From the cell containing the given text, extract its center point as (X, Y) coordinate. 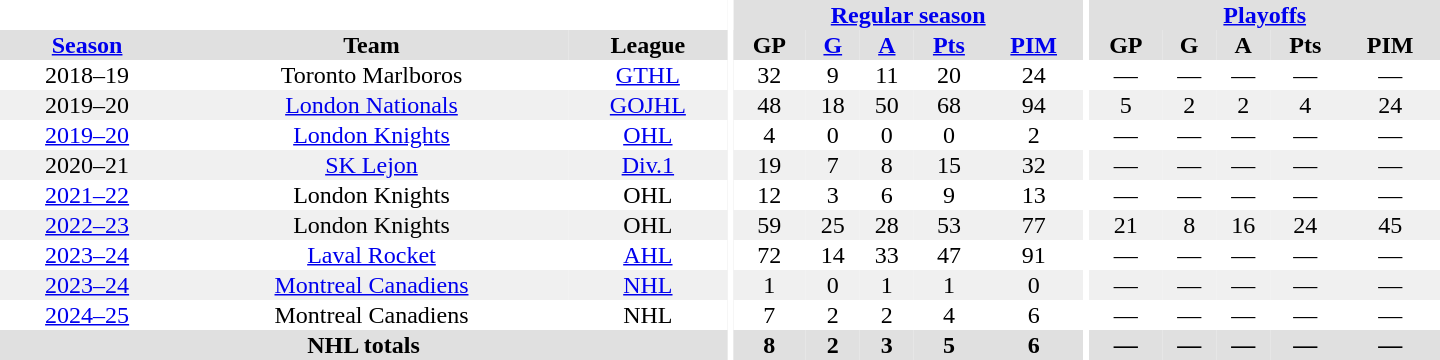
2018–19 (87, 75)
68 (949, 105)
13 (1034, 195)
Season (87, 45)
League (648, 45)
GTHL (648, 75)
59 (770, 225)
72 (770, 255)
Team (371, 45)
London Nationals (371, 105)
Playoffs (1264, 15)
48 (770, 105)
25 (833, 225)
47 (949, 255)
11 (887, 75)
91 (1034, 255)
2022–23 (87, 225)
21 (1126, 225)
19 (770, 165)
12 (770, 195)
16 (1243, 225)
15 (949, 165)
2020–21 (87, 165)
2024–25 (87, 315)
14 (833, 255)
53 (949, 225)
Div.1 (648, 165)
77 (1034, 225)
GOJHL (648, 105)
28 (887, 225)
45 (1390, 225)
18 (833, 105)
NHL totals (364, 345)
2021–22 (87, 195)
94 (1034, 105)
Toronto Marlboros (371, 75)
AHL (648, 255)
Regular season (908, 15)
50 (887, 105)
33 (887, 255)
SK Lejon (371, 165)
Laval Rocket (371, 255)
20 (949, 75)
